Locate the cell with the specified text and output its (X, Y) center coordinate. 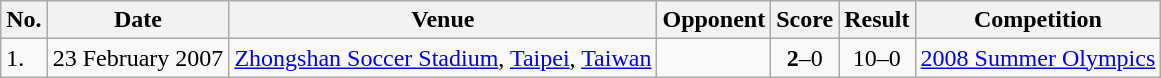
Venue (443, 20)
2–0 (805, 58)
Competition (1038, 20)
1. (24, 58)
Result (877, 20)
Date (138, 20)
Opponent (714, 20)
23 February 2007 (138, 58)
No. (24, 20)
Score (805, 20)
10–0 (877, 58)
Zhongshan Soccer Stadium, Taipei, Taiwan (443, 58)
2008 Summer Olympics (1038, 58)
